Determine the [X, Y] coordinate at the center of the cell enclosing the given text.  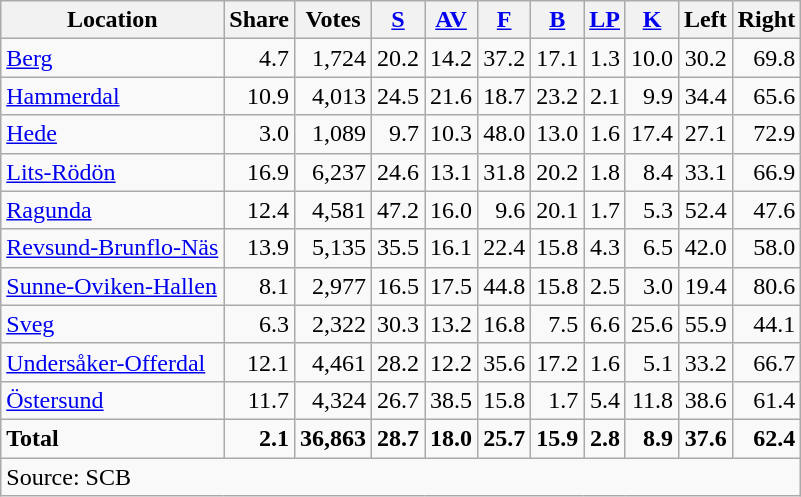
10.9 [260, 96]
2.5 [605, 286]
37.6 [706, 438]
25.7 [504, 438]
13.1 [452, 172]
34.4 [706, 96]
6,237 [332, 172]
23.2 [558, 96]
1,724 [332, 58]
24.6 [398, 172]
S [398, 20]
11.8 [652, 400]
8.4 [652, 172]
4,581 [332, 210]
5,135 [332, 248]
9.9 [652, 96]
66.7 [766, 362]
47.2 [398, 210]
Östersund [112, 400]
12.1 [260, 362]
5.3 [652, 210]
1,089 [332, 134]
17.5 [452, 286]
17.1 [558, 58]
8.1 [260, 286]
Hammerdal [112, 96]
Right [766, 20]
62.4 [766, 438]
38.5 [452, 400]
Lits-Rödön [112, 172]
61.4 [766, 400]
5.1 [652, 362]
13.9 [260, 248]
Source: SCB [401, 477]
47.6 [766, 210]
42.0 [706, 248]
Votes [332, 20]
4.3 [605, 248]
16.9 [260, 172]
Ragunda [112, 210]
44.1 [766, 324]
7.5 [558, 324]
16.8 [504, 324]
58.0 [766, 248]
Undersåker-Offerdal [112, 362]
35.6 [504, 362]
Sunne-Oviken-Hallen [112, 286]
37.2 [504, 58]
6.3 [260, 324]
72.9 [766, 134]
11.7 [260, 400]
9.6 [504, 210]
4,013 [332, 96]
4,324 [332, 400]
19.4 [706, 286]
1.3 [605, 58]
9.7 [398, 134]
2,322 [332, 324]
4,461 [332, 362]
52.4 [706, 210]
16.5 [398, 286]
Sveg [112, 324]
15.9 [558, 438]
30.3 [398, 324]
Left [706, 20]
69.8 [766, 58]
28.7 [398, 438]
F [504, 20]
18.7 [504, 96]
Hede [112, 134]
17.2 [558, 362]
16.0 [452, 210]
25.6 [652, 324]
10.3 [452, 134]
8.9 [652, 438]
16.1 [452, 248]
48.0 [504, 134]
5.4 [605, 400]
13.0 [558, 134]
24.5 [398, 96]
2.8 [605, 438]
1.8 [605, 172]
17.4 [652, 134]
10.0 [652, 58]
55.9 [706, 324]
20.1 [558, 210]
33.2 [706, 362]
31.8 [504, 172]
28.2 [398, 362]
14.2 [452, 58]
36,863 [332, 438]
6.5 [652, 248]
K [652, 20]
44.8 [504, 286]
Revsund-Brunflo-Näs [112, 248]
AV [452, 20]
12.2 [452, 362]
Location [112, 20]
35.5 [398, 248]
80.6 [766, 286]
66.9 [766, 172]
2,977 [332, 286]
27.1 [706, 134]
12.4 [260, 210]
13.2 [452, 324]
22.4 [504, 248]
26.7 [398, 400]
LP [605, 20]
6.6 [605, 324]
33.1 [706, 172]
Berg [112, 58]
38.6 [706, 400]
4.7 [260, 58]
21.6 [452, 96]
18.0 [452, 438]
30.2 [706, 58]
Total [112, 438]
65.6 [766, 96]
B [558, 20]
Share [260, 20]
